Identify which cell holds the provided text, then report its [X, Y] central coordinate. 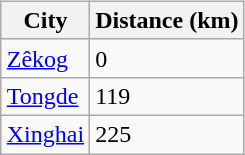
City [45, 20]
Tongde [45, 96]
Xinghai [45, 134]
225 [167, 134]
0 [167, 58]
Distance (km) [167, 20]
119 [167, 96]
Zêkog [45, 58]
